Return the (X, Y) coordinate for the center point of the cell that contains the specified text.  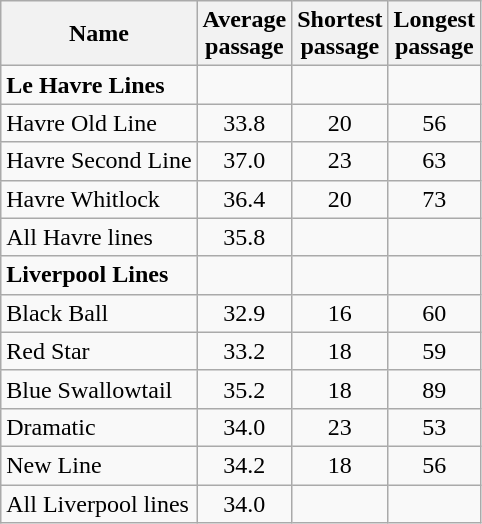
33.8 (244, 123)
All Liverpool lines (99, 503)
16 (340, 313)
Black Ball (99, 313)
60 (434, 313)
34.2 (244, 465)
Red Star (99, 351)
Havre Old Line (99, 123)
37.0 (244, 161)
73 (434, 199)
53 (434, 427)
35.2 (244, 389)
35.8 (244, 237)
Blue Swallowtail (99, 389)
All Havre lines (99, 237)
59 (434, 351)
Shortestpassage (340, 34)
Havre Whitlock (99, 199)
33.2 (244, 351)
Liverpool Lines (99, 275)
36.4 (244, 199)
Dramatic (99, 427)
Le Havre Lines (99, 85)
89 (434, 389)
Name (99, 34)
32.9 (244, 313)
Longestpassage (434, 34)
Averagepassage (244, 34)
Havre Second Line (99, 161)
New Line (99, 465)
63 (434, 161)
